Return [X, Y] of the center of cell containing provided text 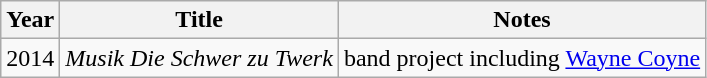
band project including Wayne Coyne [522, 58]
Year [30, 20]
Title [200, 20]
Notes [522, 20]
Musik Die Schwer zu Twerk [200, 58]
2014 [30, 58]
